Capture the cell that displays the provided text and extract its (x, y) central coordinate. 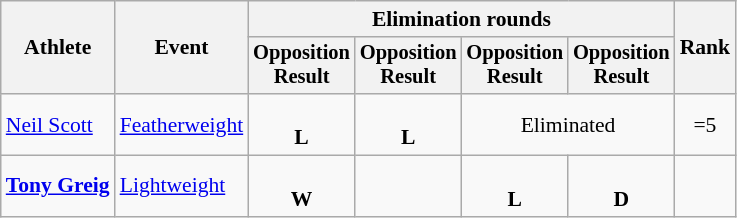
Rank (706, 48)
Event (182, 48)
D (622, 186)
W (302, 186)
Lightweight (182, 186)
=5 (706, 124)
Featherweight (182, 124)
Neil Scott (58, 124)
Elimination rounds (461, 19)
Eliminated (568, 124)
Tony Greig (58, 186)
Athlete (58, 48)
